Return the [x, y] coordinate for the center point of the cell that contains the specified text.  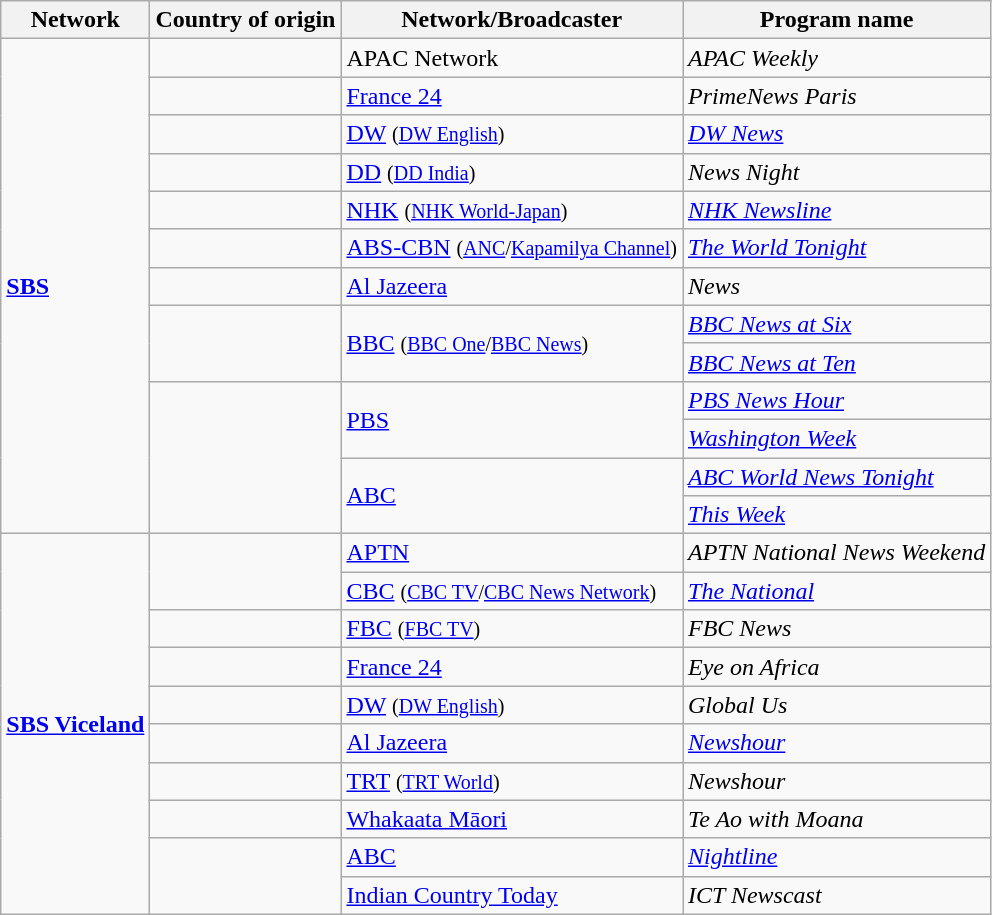
Nightline [836, 857]
APAC Network [512, 58]
APTN [512, 553]
ABS-CBN (ANC/Kapamilya Channel) [512, 248]
Country of origin [246, 20]
The World Tonight [836, 248]
Program name [836, 20]
News [836, 286]
Network [76, 20]
PrimeNews Paris [836, 96]
Network/Broadcaster [512, 20]
ICT Newscast [836, 895]
APAC Weekly [836, 58]
PBS [512, 419]
DW News [836, 134]
This Week [836, 515]
PBS News Hour [836, 400]
The National [836, 591]
Washington Week [836, 438]
CBC (CBC TV/CBC News Network) [512, 591]
NHK Newsline [836, 210]
Global Us [836, 705]
News Night [836, 172]
NHK (NHK World-Japan) [512, 210]
BBC News at Ten [836, 362]
DD (DD India) [512, 172]
Whakaata Māori [512, 819]
Eye on Africa [836, 667]
FBC (FBC TV) [512, 629]
BBC News at Six [836, 324]
ABC World News Tonight [836, 477]
SBS Viceland [76, 724]
SBS [76, 286]
TRT (TRT World) [512, 781]
APTN National News Weekend [836, 553]
FBC News [836, 629]
Indian Country Today [512, 895]
BBC (BBC One/BBC News) [512, 343]
Te Ao with Moana [836, 819]
